Locate the cell with the specified text and output its (X, Y) center coordinate. 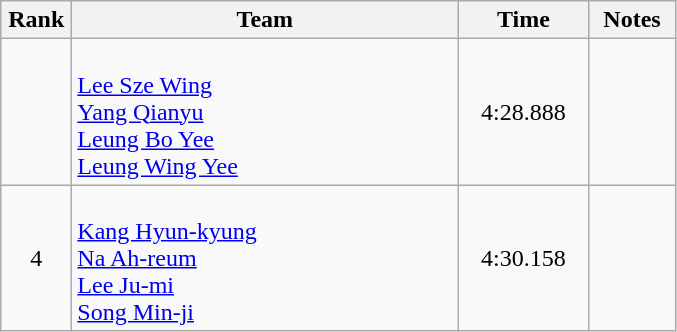
Rank (36, 20)
Time (524, 20)
4:30.158 (524, 258)
Team (265, 20)
Lee Sze WingYang QianyuLeung Bo YeeLeung Wing Yee (265, 112)
4 (36, 258)
4:28.888 (524, 112)
Notes (632, 20)
Kang Hyun-kyungNa Ah-reumLee Ju-miSong Min-ji (265, 258)
